Find where the given text appears and provide that cell's center as [x, y] coordinate. 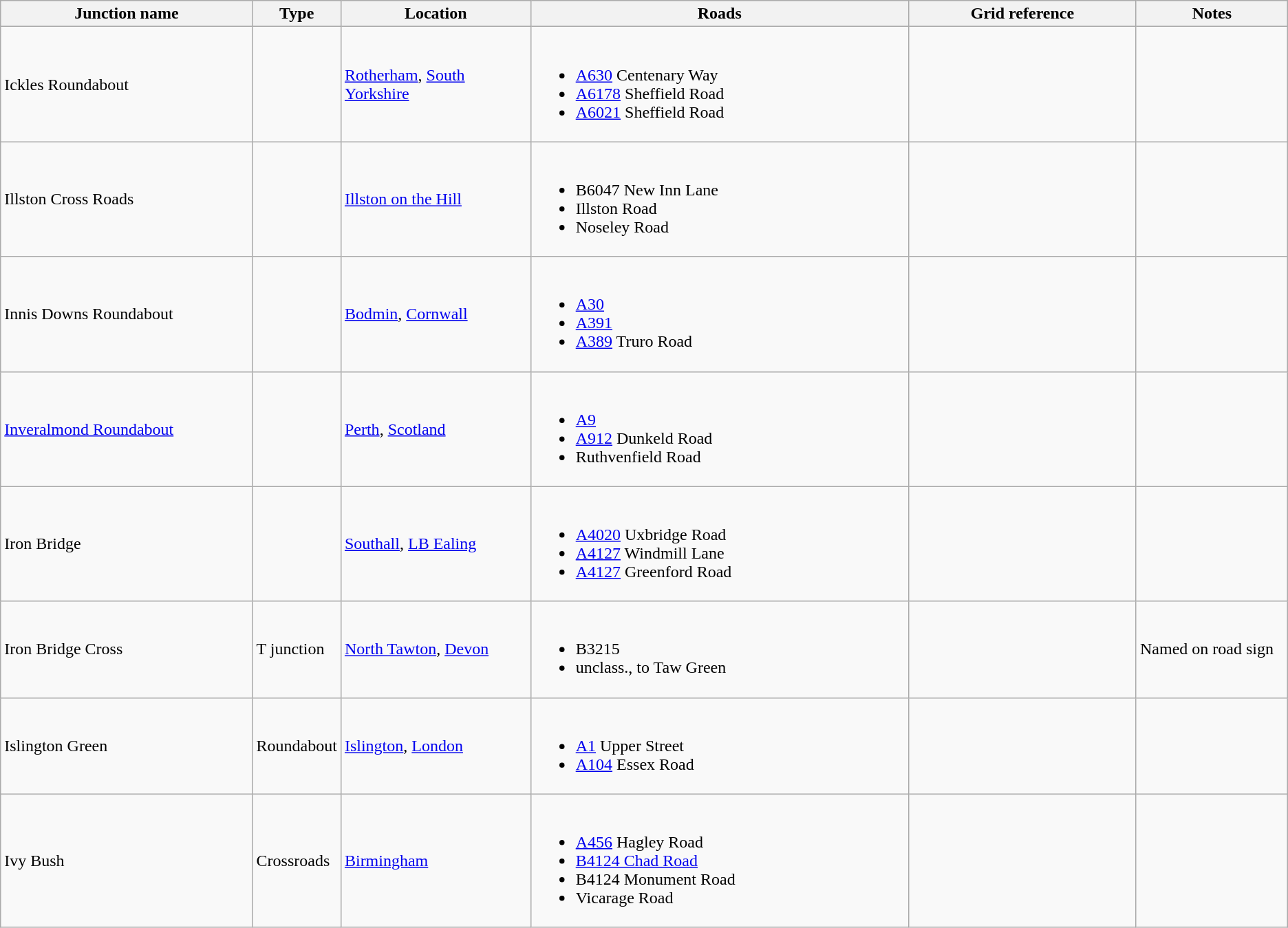
Innis Downs Roundabout [127, 314]
Location [436, 14]
Illston on the Hill [436, 199]
Perth, Scotland [436, 429]
Iron Bridge [127, 543]
A1 Upper StreetA104 Essex Road [720, 746]
Southall, LB Ealing [436, 543]
Bodmin, Cornwall [436, 314]
A630 Centenary WayA6178 Sheffield RoadA6021 Sheffield Road [720, 84]
Grid reference [1022, 14]
A30A391A389 Truro Road [720, 314]
Named on road sign [1212, 649]
Ickles Roundabout [127, 84]
Type [297, 14]
Inveralmond Roundabout [127, 429]
Islington, London [436, 746]
North Tawton, Devon [436, 649]
Birmingham [436, 861]
Crossroads [297, 861]
Illston Cross Roads [127, 199]
Roundabout [297, 746]
A4020 Uxbridge RoadA4127 Windmill LaneA4127 Greenford Road [720, 543]
B3215unclass., to Taw Green [720, 649]
T junction [297, 649]
Ivy Bush [127, 861]
A456 Hagley RoadB4124 Chad RoadB4124 Monument RoadVicarage Road [720, 861]
Iron Bridge Cross [127, 649]
B6047 New Inn LaneIllston RoadNoseley Road [720, 199]
Junction name [127, 14]
Rotherham, South Yorkshire [436, 84]
Islington Green [127, 746]
Notes [1212, 14]
A9A912 Dunkeld RoadRuthvenfield Road [720, 429]
Roads [720, 14]
